Identify which cell holds the provided text, then report its [X, Y] central coordinate. 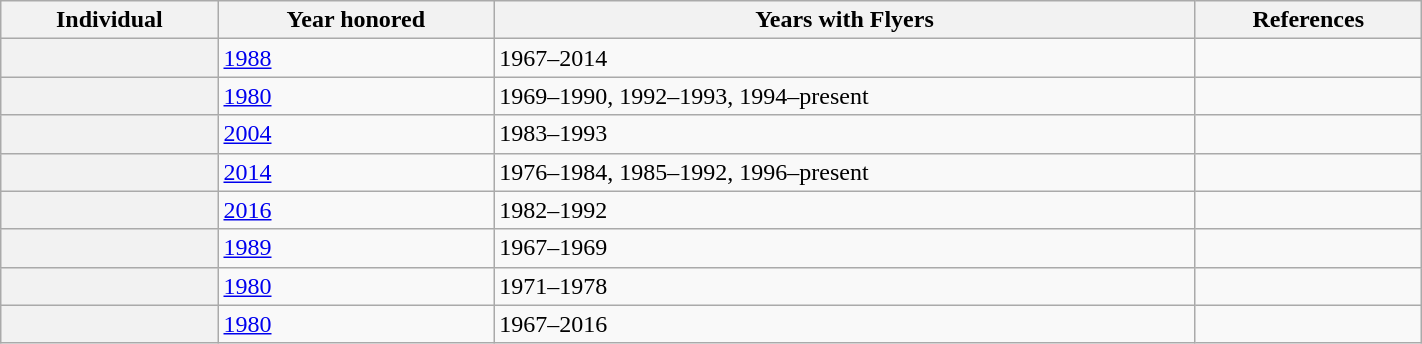
1971–1978 [844, 286]
1967–2014 [844, 58]
2004 [356, 134]
1967–1969 [844, 248]
Individual [110, 20]
References [1308, 20]
Year honored [356, 20]
1989 [356, 248]
1967–2016 [844, 324]
1983–1993 [844, 134]
1969–1990, 1992–1993, 1994–present [844, 96]
2014 [356, 172]
1982–1992 [844, 210]
Years with Flyers [844, 20]
1976–1984, 1985–1992, 1996–present [844, 172]
1988 [356, 58]
2016 [356, 210]
